Search for the cell housing the specified text and yield its (x, y) center coordinate. 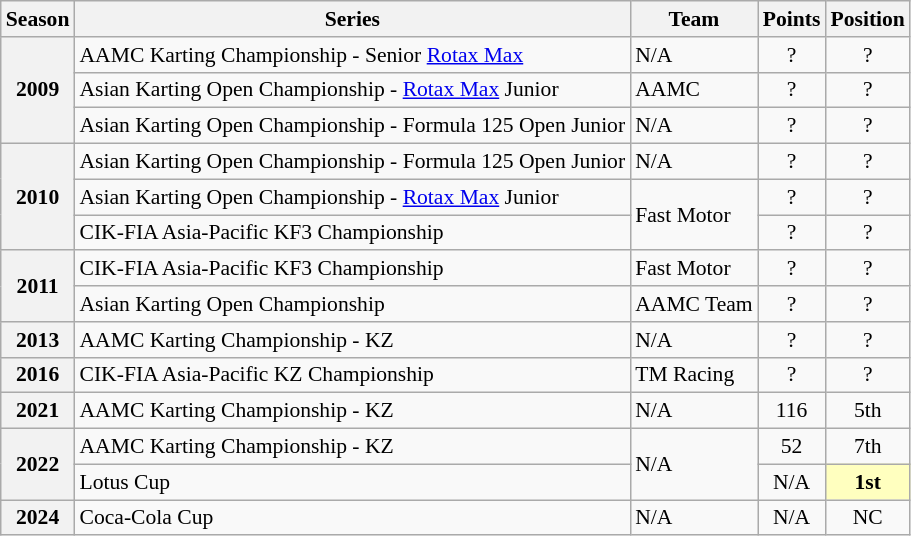
NC (867, 518)
2013 (38, 340)
AAMC Karting Championship - Senior Rotax Max (352, 55)
Team (694, 19)
5th (867, 411)
116 (792, 411)
1st (867, 482)
Coca-Cola Cup (352, 518)
AAMC Team (694, 304)
AAMC (694, 90)
Series (352, 19)
2021 (38, 411)
2011 (38, 286)
TM Racing (694, 375)
2010 (38, 198)
Asian Karting Open Championship (352, 304)
CIK-FIA Asia-Pacific KZ Championship (352, 375)
2009 (38, 90)
2024 (38, 518)
52 (792, 447)
2016 (38, 375)
7th (867, 447)
Season (38, 19)
2022 (38, 464)
Position (867, 19)
Lotus Cup (352, 482)
Points (792, 19)
